Output the (X, Y) coordinate of the center of the cell containing the given text.  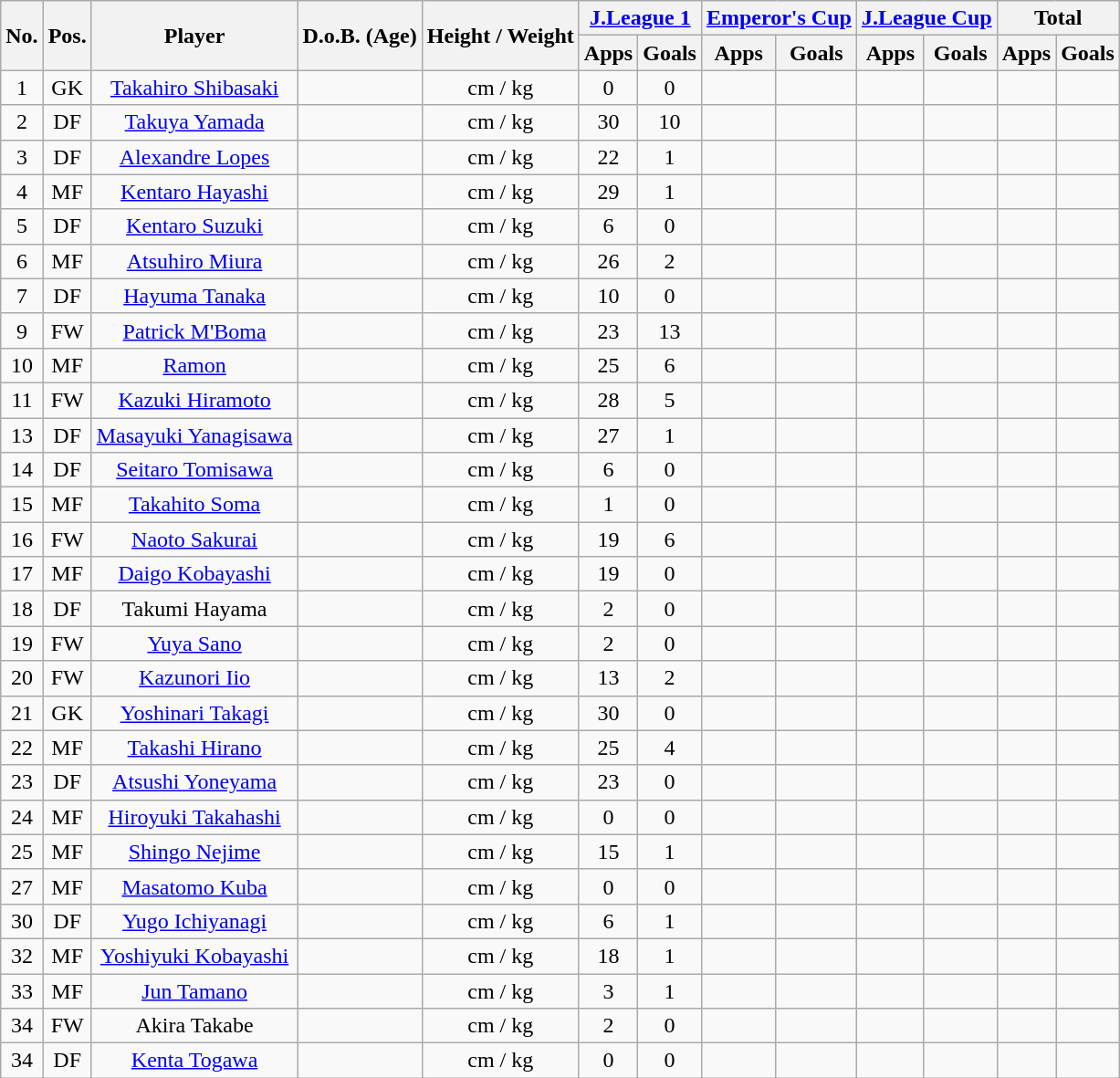
14 (22, 470)
Takumi Hayama (194, 609)
Patrick M'Boma (194, 330)
J.League Cup (926, 18)
Yoshiyuki Kobayashi (194, 956)
Jun Tamano (194, 990)
Kazunori Iio (194, 678)
Shingo Nejime (194, 852)
21 (22, 713)
20 (22, 678)
Daigo Kobayashi (194, 574)
24 (22, 817)
Masayuki Yanagisawa (194, 435)
Hiroyuki Takahashi (194, 817)
Akira Takabe (194, 1026)
Kazuki Hiramoto (194, 400)
33 (22, 990)
Yuya Sano (194, 644)
32 (22, 956)
Height / Weight (500, 36)
28 (608, 400)
Takuya Yamada (194, 122)
Total (1058, 18)
Yoshinari Takagi (194, 713)
No. (22, 36)
Hayuma Tanaka (194, 296)
29 (608, 192)
Emperor's Cup (779, 18)
9 (22, 330)
Player (194, 36)
7 (22, 296)
Takahito Soma (194, 505)
Pos. (68, 36)
Atsuhiro Miura (194, 261)
Kenta Togawa (194, 1061)
11 (22, 400)
17 (22, 574)
Takahiro Shibasaki (194, 88)
Naoto Sakurai (194, 539)
26 (608, 261)
Masatomo Kuba (194, 886)
Kentaro Hayashi (194, 192)
Yugo Ichiyanagi (194, 921)
16 (22, 539)
Ramon (194, 365)
Kentaro Suzuki (194, 226)
Takashi Hirano (194, 748)
Atsushi Yoneyama (194, 782)
D.o.B. (Age) (360, 36)
Alexandre Lopes (194, 157)
J.League 1 (640, 18)
Seitaro Tomisawa (194, 470)
